Determine the (X, Y) coordinate at the center of the cell enclosing the given text.  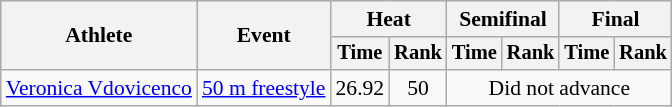
26.92 (360, 88)
Event (264, 36)
Semifinal (503, 19)
50 (418, 88)
Heat (389, 19)
Veronica Vdovicenco (99, 88)
Athlete (99, 36)
50 m freestyle (264, 88)
Did not advance (560, 88)
Final (615, 19)
